Return (X, Y) of the center of cell containing provided text 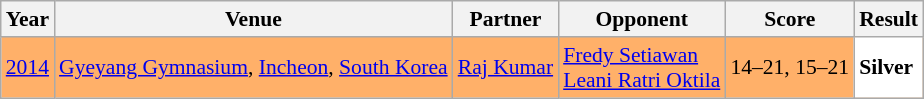
Opponent (642, 19)
Venue (254, 19)
Year (28, 19)
2014 (28, 68)
Partner (506, 19)
Result (888, 19)
Fredy Setiawan Leani Ratri Oktila (642, 68)
Gyeyang Gymnasium, Incheon, South Korea (254, 68)
Raj Kumar (506, 68)
14–21, 15–21 (790, 68)
Silver (888, 68)
Score (790, 19)
